Return [x, y] of the center of cell containing provided text 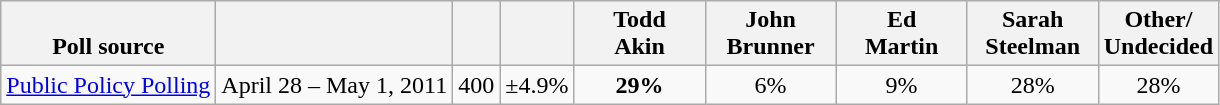
ToddAkin [640, 34]
Other/Undecided [1158, 34]
EdMartin [902, 34]
6% [770, 85]
April 28 – May 1, 2011 [334, 85]
±4.9% [537, 85]
Public Policy Polling [108, 85]
SarahSteelman [1032, 34]
Poll source [108, 34]
400 [476, 85]
9% [902, 85]
JohnBrunner [770, 34]
29% [640, 85]
